Identify which cell holds the provided text, then report its (X, Y) central coordinate. 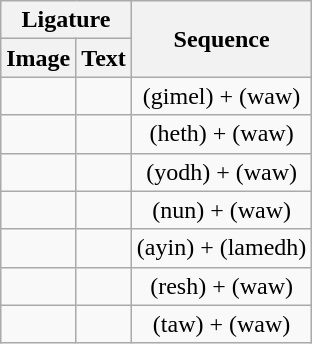
Image (38, 58)
(taw) + (waw) (222, 324)
Ligature (66, 20)
(ayin) + (lamedh) (222, 248)
Sequence (222, 39)
(resh) + (waw) (222, 286)
(heth) + (waw) (222, 134)
Text (104, 58)
(gimel) + (waw) (222, 96)
(yodh) + (waw) (222, 172)
(nun) + (waw) (222, 210)
